Provide the (x, y) coordinate of the cell's center where the given text is located.  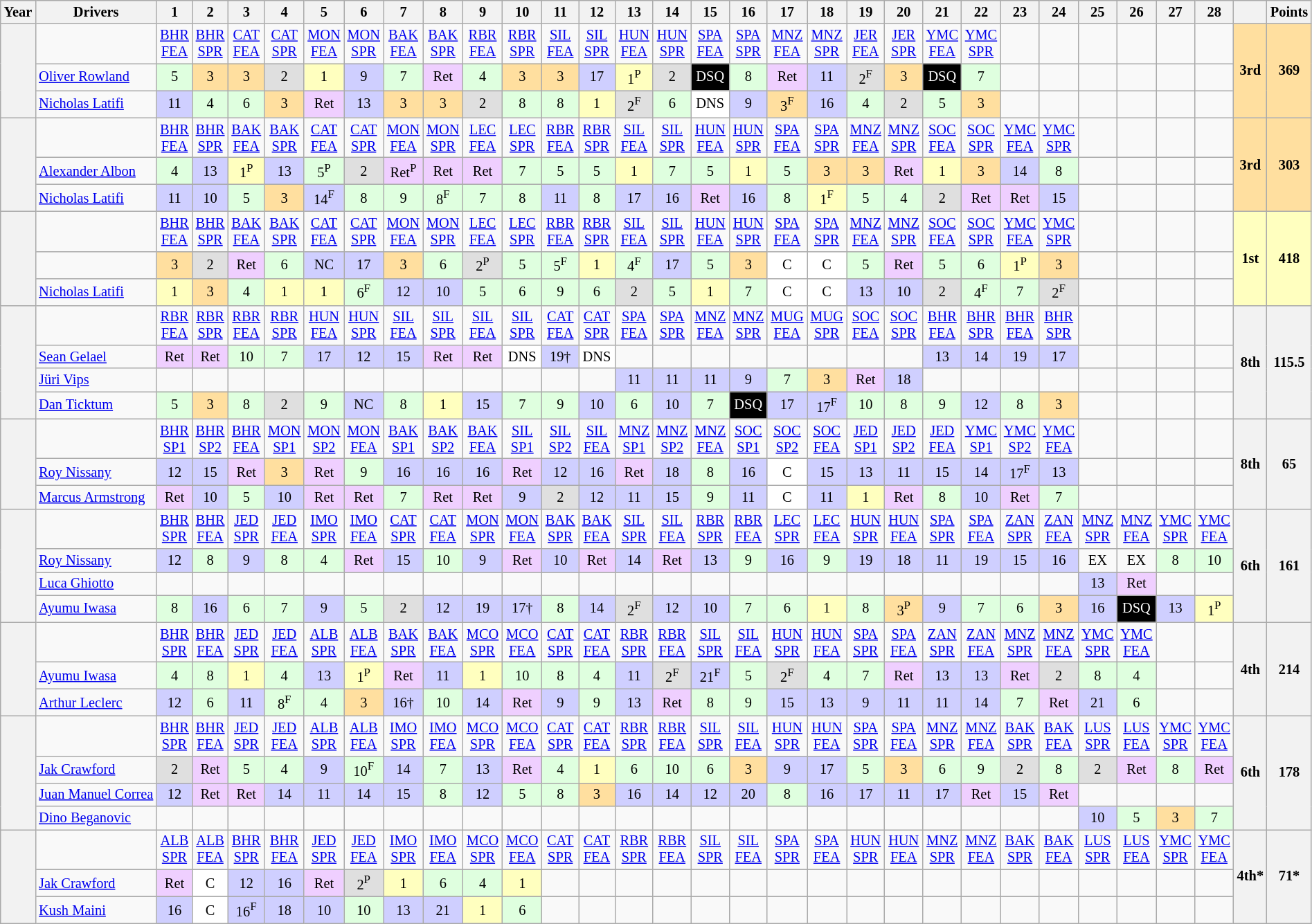
JERSPR (904, 44)
25 (1097, 12)
Dino Beganovic (96, 818)
65 (1289, 464)
4th* (1250, 876)
SILSP1 (522, 439)
28 (1214, 12)
16F (246, 909)
161 (1289, 565)
178 (1289, 772)
SOCSP2 (787, 439)
MUGSPR (827, 325)
115.5 (1289, 362)
BHRSP2 (210, 439)
26 (1136, 12)
MUGFEA (787, 325)
19† (561, 356)
MNZSP1 (634, 439)
Marcus Armstrong (96, 497)
6F (364, 292)
214 (1289, 669)
Arthur Leclerc (96, 702)
YMCSP2 (1020, 439)
27 (1176, 12)
369 (1289, 71)
Sean Gelael (96, 356)
Drivers (96, 12)
RetP (403, 170)
MONSP2 (324, 439)
5F (561, 264)
Jüri Vips (96, 380)
24 (1059, 12)
17† (522, 609)
71* (1289, 876)
BAKSP2 (443, 439)
MONSP1 (284, 439)
Year (18, 12)
4th (1250, 669)
Kush Maini (96, 909)
BHRSP1 (174, 439)
14F (324, 198)
21F (710, 676)
JEDSP2 (904, 439)
3P (904, 609)
16† (403, 702)
Alexander Albon (96, 170)
1st (1250, 258)
BAKSP1 (403, 439)
22 (981, 12)
Luca Ghiotto (96, 583)
418 (1289, 258)
3F (787, 104)
Points (1289, 12)
MNZSP2 (672, 439)
SILSP2 (561, 439)
JERFEA (865, 44)
5P (324, 170)
23 (1020, 12)
SOCSP1 (748, 439)
Oliver Rowland (96, 78)
Juan Manuel Correa (96, 795)
303 (1289, 165)
JEDSP1 (865, 439)
Dan Ticktum (96, 406)
1F (827, 198)
YMCSP1 (981, 439)
10F (364, 770)
